Capture the cell that displays the provided text and extract its [x, y] central coordinate. 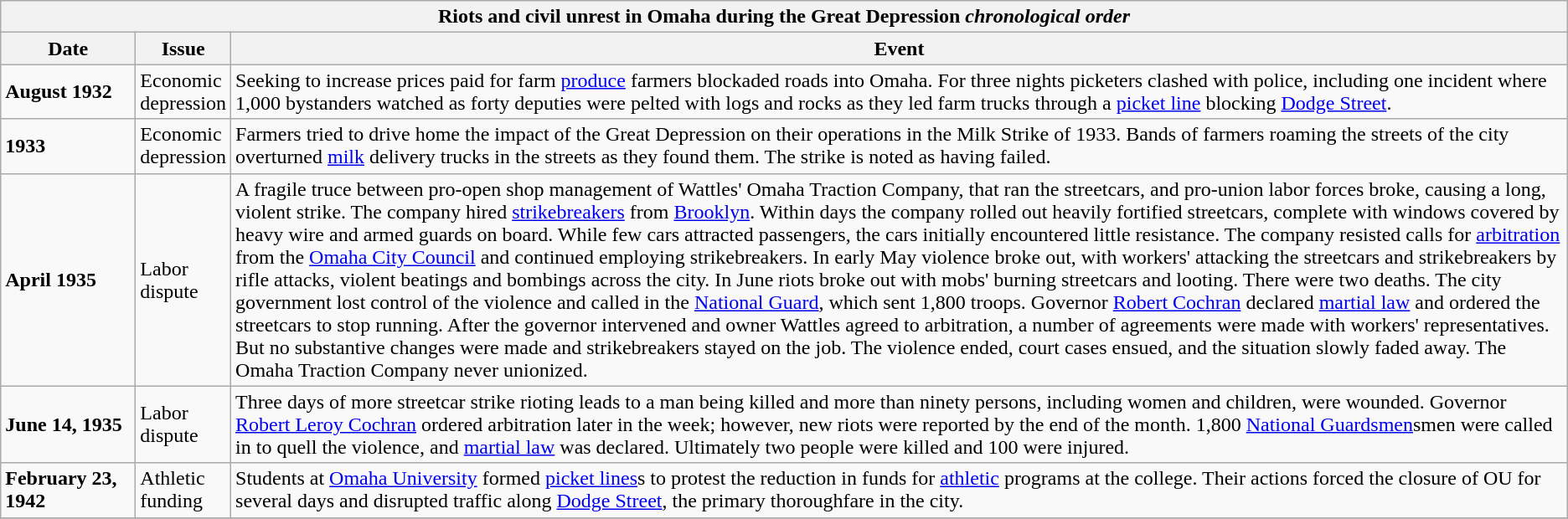
Date [69, 49]
April 1935 [69, 280]
Riots and civil unrest in Omaha during the Great Depression chronological order [784, 17]
Event [900, 49]
June 14, 1935 [69, 424]
Athletic funding [183, 491]
1933 [69, 146]
February 23, 1942 [69, 491]
August 1932 [69, 92]
Issue [183, 49]
